For the text-containing cell, return its midpoint in (x, y) coordinate format. 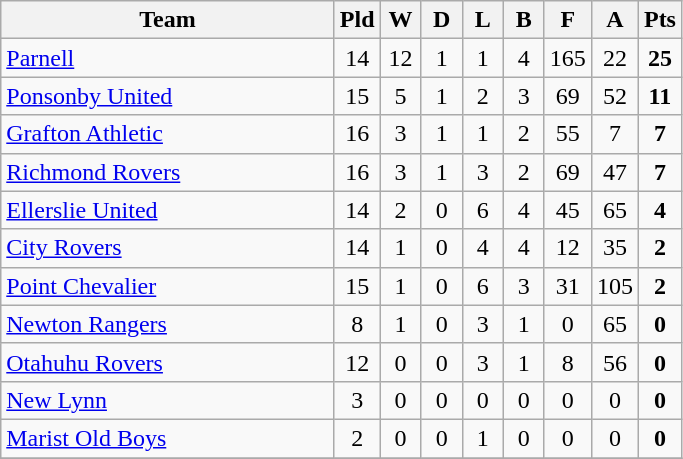
Richmond Rovers (168, 172)
New Lynn (168, 400)
Newton Rangers (168, 324)
Ponsonby United (168, 96)
47 (614, 172)
City Rovers (168, 248)
Parnell (168, 58)
31 (568, 286)
W (400, 20)
5 (400, 96)
35 (614, 248)
Grafton Athletic (168, 134)
B (524, 20)
Marist Old Boys (168, 438)
56 (614, 362)
Ellerslie United (168, 210)
105 (614, 286)
L (482, 20)
165 (568, 58)
52 (614, 96)
55 (568, 134)
F (568, 20)
Pts (660, 20)
Team (168, 20)
A (614, 20)
Otahuhu Rovers (168, 362)
11 (660, 96)
22 (614, 58)
Pld (357, 20)
45 (568, 210)
Point Chevalier (168, 286)
25 (660, 58)
D (442, 20)
